Search for the cell housing the specified text and yield its [X, Y] center coordinate. 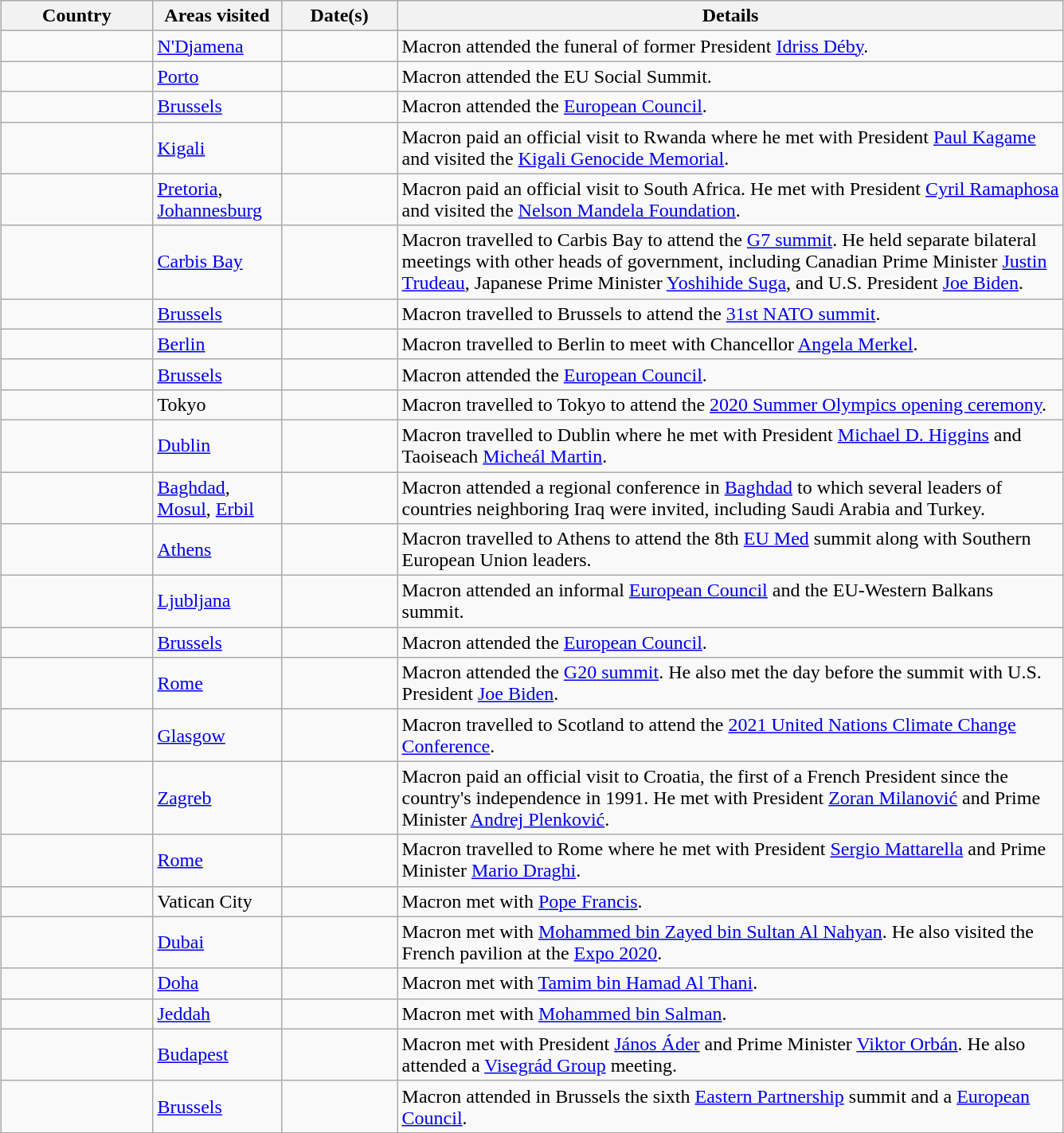
Carbis Bay [217, 262]
Zagreb [217, 798]
Macron attended in Brussels the sixth Eastern Partnership summit and a European Council. [730, 1107]
Macron paid an official visit to Rwanda where he met with President Paul Kagame and visited the Kigali Genocide Memorial. [730, 148]
Macron attended the funeral of former President Idriss Déby. [730, 46]
Kigali [217, 148]
Macron met with President János Áder and Prime Minister Viktor Orbán. He also attended a Visegrád Group meeting. [730, 1054]
Budapest [217, 1054]
Macron travelled to Scotland to attend the 2021 United Nations Climate Change Conference. [730, 736]
Ljubljana [217, 602]
Macron met with Mohammed bin Salman. [730, 1014]
Macron attended the EU Social Summit. [730, 76]
Macron travelled to Dublin where he met with President Michael D. Higgins and Taoiseach Micheál Martin. [730, 446]
Berlin [217, 344]
Baghdad, Mosul, Erbil [217, 497]
Macron travelled to Tokyo to attend the 2020 Summer Olympics opening ceremony. [730, 404]
Glasgow [217, 736]
Doha [217, 983]
N'Djamena [217, 46]
Macron travelled to Rome where he met with President Sergio Mattarella and Prime Minister Mario Draghi. [730, 860]
Jeddah [217, 1014]
Macron attended an informal European Council and the EU-Western Balkans summit. [730, 602]
Macron travelled to Athens to attend the 8th EU Med summit along with Southern European Union leaders. [730, 549]
Macron paid an official visit to South Africa. He met with President Cyril Ramaphosa and visited the Nelson Mandela Foundation. [730, 199]
Details [730, 16]
Macron met with Mohammed bin Zayed bin Sultan Al Nahyan. He also visited the French pavilion at the Expo 2020. [730, 943]
Vatican City [217, 901]
Dubai [217, 943]
Areas visited [217, 16]
Macron met with Pope Francis. [730, 901]
Athens [217, 549]
Country [76, 16]
Date(s) [339, 16]
Pretoria, Johannesburg [217, 199]
Dublin [217, 446]
Macron travelled to Brussels to attend the 31st NATO summit. [730, 314]
Porto [217, 76]
Macron travelled to Berlin to meet with Chancellor Angela Merkel. [730, 344]
Macron attended the G20 summit. He also met the day before the summit with U.S. President Joe Biden. [730, 683]
Macron met with Tamim bin Hamad Al Thani. [730, 983]
Tokyo [217, 404]
